Extract the [x, y] coordinate from the center of the cell holding the provided text.  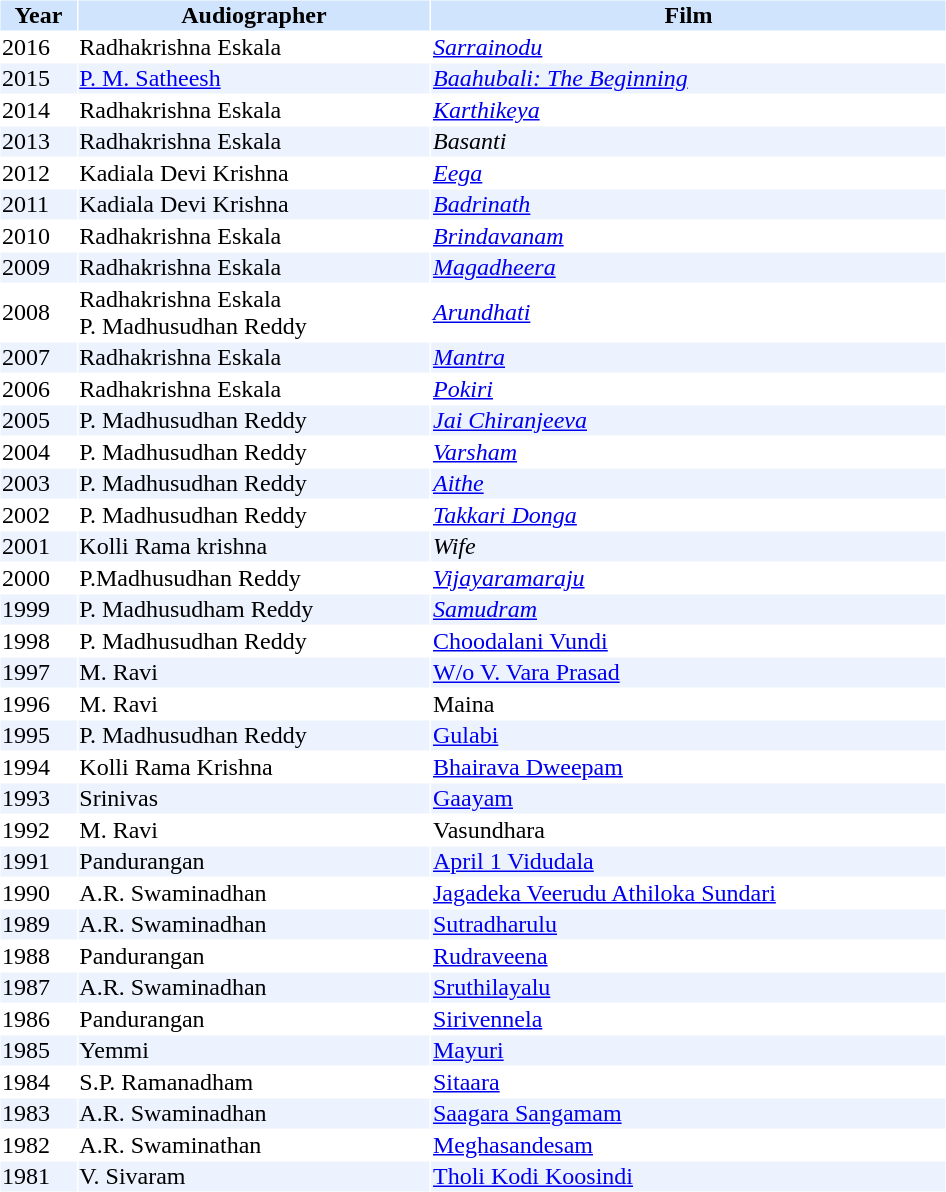
Pokiri [689, 389]
Aithe [689, 483]
Meghasandesam [689, 1145]
2001 [38, 547]
2012 [38, 173]
P. M. Satheesh [254, 79]
1984 [38, 1082]
Vijayaramaraju [689, 578]
Vasundhara [689, 830]
April 1 Vidudala [689, 861]
Jagadeka Veerudu Athiloka Sundari [689, 893]
2000 [38, 578]
P.Madhusudhan Reddy [254, 578]
1996 [38, 704]
1982 [38, 1145]
A.R. Swaminathan [254, 1145]
2010 [38, 236]
Srinivas [254, 799]
Varsham [689, 452]
V. Sivaram [254, 1177]
2014 [38, 110]
1995 [38, 735]
2009 [38, 267]
Eega [689, 173]
Tholi Kodi Koosindi [689, 1177]
Yemmi [254, 1051]
Samudram [689, 609]
Kolli Rama Krishna [254, 767]
Baahubali: The Beginning [689, 79]
1983 [38, 1113]
Sirivennela [689, 1019]
1987 [38, 987]
Film [689, 15]
Gulabi [689, 735]
Audiographer [254, 15]
1997 [38, 673]
Karthikeya [689, 110]
Mayuri [689, 1051]
Takkari Donga [689, 515]
Saagara Sangamam [689, 1113]
1991 [38, 861]
Mantra [689, 357]
S.P. Ramanadham [254, 1082]
Sutradharulu [689, 925]
2016 [38, 47]
2011 [38, 205]
Bhairava Dweepam [689, 767]
1993 [38, 799]
Sarrainodu [689, 47]
Year [38, 15]
W/o V. Vara Prasad [689, 673]
1986 [38, 1019]
2006 [38, 389]
Sitaara [689, 1082]
Magadheera [689, 267]
2007 [38, 357]
1988 [38, 956]
2003 [38, 483]
Radhakrishna Eskala P. Madhusudhan Reddy [254, 312]
2002 [38, 515]
1994 [38, 767]
Badrinath [689, 205]
1981 [38, 1177]
2008 [38, 312]
1985 [38, 1051]
Choodalani Vundi [689, 641]
Brindavanam [689, 236]
Rudraveena [689, 956]
1989 [38, 925]
1999 [38, 609]
2013 [38, 141]
2015 [38, 79]
1992 [38, 830]
2004 [38, 452]
2005 [38, 421]
Kolli Rama krishna [254, 547]
Gaayam [689, 799]
Maina [689, 704]
Jai Chiranjeeva [689, 421]
1998 [38, 641]
1990 [38, 893]
Arundhati [689, 312]
P. Madhusudham Reddy [254, 609]
Basanti [689, 141]
Sruthilayalu [689, 987]
Wife [689, 547]
